Output the [X, Y] coordinate of the center of the cell containing the given text.  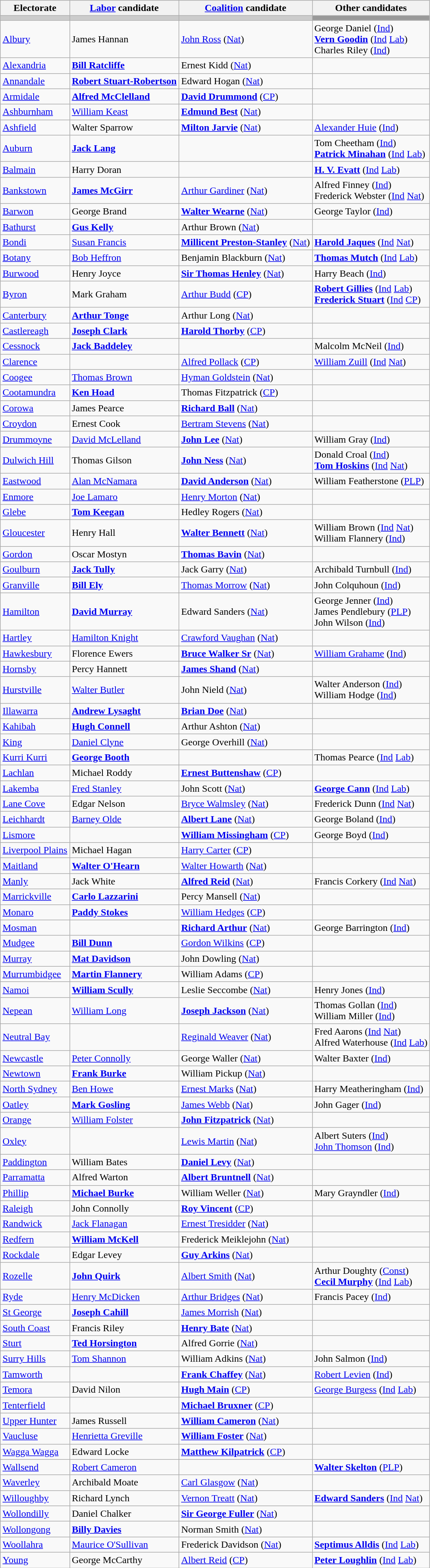
William Gray (Ind) [371, 439]
Castlereagh [35, 331]
John Lee (Nat) [245, 439]
William Adams (CP) [245, 974]
Albert Bruntnell (Nat) [245, 1177]
John Quirk [124, 1276]
Coalition candidate [245, 8]
Lismore [35, 835]
James Webb (Nat) [245, 1105]
Robert Levien (Ind) [371, 1374]
James Morrish (Nat) [245, 1312]
Hawkesbury [35, 653]
William Keast [124, 112]
Peter Loughlin (Ind Lab) [371, 1560]
Oscar Mostyn [124, 554]
Florence Ewers [124, 653]
Tom Keegan [124, 512]
Leichhardt [35, 819]
Lewis Martin (Nat) [245, 1141]
Edward Locke [124, 1452]
Lachlan [35, 773]
Annandale [35, 81]
Richard Arthur (Nat) [245, 928]
Ernest Tresidder (Nat) [245, 1224]
William Foster (Nat) [245, 1436]
Barwon [35, 211]
Surry Hills [35, 1359]
Phillip [35, 1193]
Roy Vincent (CP) [245, 1208]
H. V. Evatt (Ind Lab) [371, 169]
Barney Olde [124, 819]
Nepean [35, 1011]
Tom Cheetham (Ind)Patrick Minahan (Ind Lab) [371, 148]
Arthur Bridges (Nat) [245, 1297]
William Folster [124, 1120]
George McCarthy [124, 1560]
Malcolm McNeil (Ind) [371, 346]
John Fitzpatrick (Nat) [245, 1120]
Thomas Bavin (Nat) [245, 554]
Francis Riley [124, 1328]
Hamilton Knight [124, 638]
Newcastle [35, 1058]
John Ross (Nat) [245, 39]
John Dowling (Nat) [245, 959]
James McGirr [124, 190]
Wagga Wagga [35, 1452]
Tamworth [35, 1374]
George Waller (Nat) [245, 1058]
Michael Roddy [124, 773]
Gordon Wilkins (CP) [245, 943]
Corowa [35, 408]
Harold Thorby (CP) [245, 331]
Hugh Main (CP) [245, 1390]
Harry Beach (Ind) [371, 273]
Daniel Chalker [124, 1513]
Tom Shannon [124, 1359]
Hartley [35, 638]
Alfred Reid (Nat) [245, 881]
Michael Burke [124, 1193]
Donald Croal (Ind)Tom Hoskins (Ind Nat) [371, 460]
George Boyd (Ind) [371, 835]
Namoi [35, 989]
Maitland [35, 866]
Francis Corkery (Ind Nat) [371, 881]
William Brown (Ind Nat)William Flannery (Ind) [371, 533]
Byron [35, 295]
Lakemba [35, 788]
William Featherstone (PLP) [371, 481]
Ted Horsington [124, 1343]
Upper Hunter [35, 1421]
Thomas Mutch (Ind Lab) [371, 258]
George Barrington (Ind) [371, 928]
Billy Davies [124, 1529]
Redfern [35, 1239]
Bankstown [35, 190]
Willoughby [35, 1498]
Temora [35, 1390]
Thomas Morrow (Nat) [245, 585]
Walter Anderson (Ind)William Hodge (Ind) [371, 690]
Liverpool Plains [35, 850]
Bruce Walker Sr (Nat) [245, 653]
William Weller (Nat) [245, 1193]
Fred Aarons (Ind Nat)Alfred Waterhouse (Ind Lab) [371, 1037]
Henry Bate (Nat) [245, 1328]
Guy Arkins (Nat) [245, 1255]
William Bates [124, 1162]
Sir Thomas Henley (Nat) [245, 273]
Hurstville [35, 690]
William McKell [124, 1239]
Henry Joyce [124, 273]
Canterbury [35, 315]
George Cann (Ind Lab) [371, 788]
North Sydney [35, 1089]
Walter Howarth (Nat) [245, 866]
Susan Francis [124, 242]
Albury [35, 39]
Bill Ely [124, 585]
William Grahame (Ind) [371, 653]
Botany [35, 258]
James Russell [124, 1421]
Mosman [35, 928]
Frederick Dunn (Ind Nat) [371, 804]
Ben Howe [124, 1089]
Auburn [35, 148]
Daniel Levy (Nat) [245, 1162]
William Cameron (Nat) [245, 1421]
Henry Hall [124, 533]
Hedley Rogers (Nat) [245, 512]
George Overhill (Nat) [245, 742]
Harold Jaques (Ind Nat) [371, 242]
Mudgee [35, 943]
Orange [35, 1120]
Oxley [35, 1141]
John Scott (Nat) [245, 788]
Sturt [35, 1343]
Alexander Huie (Ind) [371, 127]
Carlo Lazzarini [124, 897]
South Coast [35, 1328]
Edmund Best (Nat) [245, 112]
Electorate [35, 8]
William Long [124, 1011]
Albert Lane (Nat) [245, 819]
Albert Smith (Nat) [245, 1276]
Walter Wearne (Nat) [245, 211]
Robert Gillies (Ind Lab)Frederick Stuart (Ind CP) [371, 295]
Ashfield [35, 127]
Alfred Pollack (CP) [245, 362]
Bob Heffron [124, 258]
Drummoyne [35, 439]
Randwick [35, 1224]
George Boland (Ind) [371, 819]
Manly [35, 881]
Jack Baddeley [124, 346]
William Hedges (CP) [245, 912]
Paddy Stokes [124, 912]
Archibald Turnbull (Ind) [371, 570]
Frederick Davidson (Nat) [245, 1544]
Arthur Brown (Nat) [245, 227]
Ernest Kidd (Nat) [245, 66]
Edgar Nelson [124, 804]
Granville [35, 585]
Michael Hagan [124, 850]
Carl Glasgow (Nat) [245, 1483]
David McLelland [124, 439]
Albert Reid (CP) [245, 1560]
Murray [35, 959]
Daniel Clyne [124, 742]
Newtown [35, 1074]
Jack Lang [124, 148]
Harry Doran [124, 169]
Alfred Gorrie (Nat) [245, 1343]
Benjamin Blackburn (Nat) [245, 258]
David Drummond (CP) [245, 96]
Joe Lamaro [124, 497]
Harry Carter (CP) [245, 850]
Leslie Seccombe (Nat) [245, 989]
David Murray [124, 611]
George Booth [124, 757]
Edgar Levey [124, 1255]
Alan McNamara [124, 481]
Raleigh [35, 1208]
George Taylor (Ind) [371, 211]
John Ness (Nat) [245, 460]
Milton Jarvie (Nat) [245, 127]
Woollahra [35, 1544]
Harry Meatheringham (Ind) [371, 1089]
Alfred Finney (Ind)Frederick Webster (Ind Nat) [371, 190]
Robert Cameron [124, 1467]
William Pickup (Nat) [245, 1074]
James Shand (Nat) [245, 669]
Walter Butler [124, 690]
Balmain [35, 169]
Septimus Alldis (Ind Lab) [371, 1544]
Maurice O'Sullivan [124, 1544]
Walter Baxter (Ind) [371, 1058]
Vaucluse [35, 1436]
Oatley [35, 1105]
Thomas Pearce (Ind Lab) [371, 757]
Thomas Fitzpatrick (CP) [245, 393]
Fred Stanley [124, 788]
Joseph Clark [124, 331]
Ashburnham [35, 112]
Joseph Jackson (Nat) [245, 1011]
Henrietta Greville [124, 1436]
Jack Tully [124, 570]
Ernest Cook [124, 424]
Michael Bruxner (CP) [245, 1405]
Robert Stuart-Robertson [124, 81]
Mat Davidson [124, 959]
David Nilon [124, 1390]
David Anderson (Nat) [245, 481]
Jack White [124, 881]
Arthur Doughty (Const)Cecil Murphy (Ind Lab) [371, 1276]
John Gager (Ind) [371, 1105]
George Jenner (Ind)James Pendlebury (PLP)John Wilson (Ind) [371, 611]
Mark Graham [124, 295]
Bill Dunn [124, 943]
Waverley [35, 1483]
Frank Chaffey (Nat) [245, 1374]
Paddington [35, 1162]
Arthur Tonge [124, 315]
Gloucester [35, 533]
Crawford Vaughan (Nat) [245, 638]
Bryce Walmsley (Nat) [245, 804]
Dulwich Hill [35, 460]
Arthur Gardiner (Nat) [245, 190]
Joseph Cahill [124, 1312]
Walter Sparrow [124, 127]
Jack Flanagan [124, 1224]
George Daniel (Ind)Vern Goodin (Ind Lab)Charles Riley (Ind) [371, 39]
Ken Hoad [124, 393]
John Salmon (Ind) [371, 1359]
Ryde [35, 1297]
Walter O'Hearn [124, 866]
Arthur Budd (CP) [245, 295]
Frank Burke [124, 1074]
Matthew Kilpatrick (CP) [245, 1452]
Wallsend [35, 1467]
Henry Jones (Ind) [371, 989]
George Burgess (Ind Lab) [371, 1390]
Eastwood [35, 481]
Rockdale [35, 1255]
Edward Hogan (Nat) [245, 81]
Thomas Gilson [124, 460]
Alfred McClelland [124, 96]
Marrickville [35, 897]
Kurri Kurri [35, 757]
Hamilton [35, 611]
Hornsby [35, 669]
Norman Smith (Nat) [245, 1529]
St George [35, 1312]
Armidale [35, 96]
King [35, 742]
Francis Pacey (Ind) [371, 1297]
Gordon [35, 554]
William Adkins (Nat) [245, 1359]
Bondi [35, 242]
James Hannan [124, 39]
John Nield (Nat) [245, 690]
Andrew Lysaght [124, 711]
John Connolly [124, 1208]
Millicent Preston-Stanley (Nat) [245, 242]
Sir George Fuller (Nat) [245, 1513]
Goulburn [35, 570]
Thomas Brown [124, 377]
Croydon [35, 424]
Henry McDicken [124, 1297]
Glebe [35, 512]
Cessnock [35, 346]
Wollondilly [35, 1513]
Vernon Treatt (Nat) [245, 1498]
Walter Skelton (PLP) [371, 1467]
Frederick Meiklejohn (Nat) [245, 1239]
Tenterfield [35, 1405]
Ernest Marks (Nat) [245, 1089]
Alexandria [35, 66]
George Brand [124, 211]
Martin Flannery [124, 974]
Richard Ball (Nat) [245, 408]
Archibald Moate [124, 1483]
Enmore [35, 497]
Ernest Buttenshaw (CP) [245, 773]
Jack Garry (Nat) [245, 570]
John Colquhoun (Ind) [371, 585]
Alfred Warton [124, 1177]
Burwood [35, 273]
Arthur Ashton (Nat) [245, 726]
Young [35, 1560]
Murrumbidgee [35, 974]
Brian Doe (Nat) [245, 711]
Monaro [35, 912]
Lane Cove [35, 804]
Edward Sanders (Nat) [245, 611]
Reginald Weaver (Nat) [245, 1037]
Other candidates [371, 8]
Mark Gosling [124, 1105]
Parramatta [35, 1177]
Cootamundra [35, 393]
Bertram Stevens (Nat) [245, 424]
Rozelle [35, 1276]
Wollongong [35, 1529]
Albert Suters (Ind)John Thomson (Ind) [371, 1141]
Neutral Bay [35, 1037]
Peter Connolly [124, 1058]
William Missingham (CP) [245, 835]
Edward Sanders (Ind Nat) [371, 1498]
Arthur Long (Nat) [245, 315]
Percy Mansell (Nat) [245, 897]
Walter Bennett (Nat) [245, 533]
Bathurst [35, 227]
Hyman Goldstein (Nat) [245, 377]
Coogee [35, 377]
Bill Ratcliffe [124, 66]
William Zuill (Ind Nat) [371, 362]
Hugh Connell [124, 726]
Mary Grayndler (Ind) [371, 1193]
Illawarra [35, 711]
Richard Lynch [124, 1498]
Gus Kelly [124, 227]
James Pearce [124, 408]
Kahibah [35, 726]
William Scully [124, 989]
Thomas Gollan (Ind)William Miller (Ind) [371, 1011]
Percy Hannett [124, 669]
Labor candidate [124, 8]
Henry Morton (Nat) [245, 497]
Clarence [35, 362]
